Identify which cell holds the provided text, then report its [x, y] central coordinate. 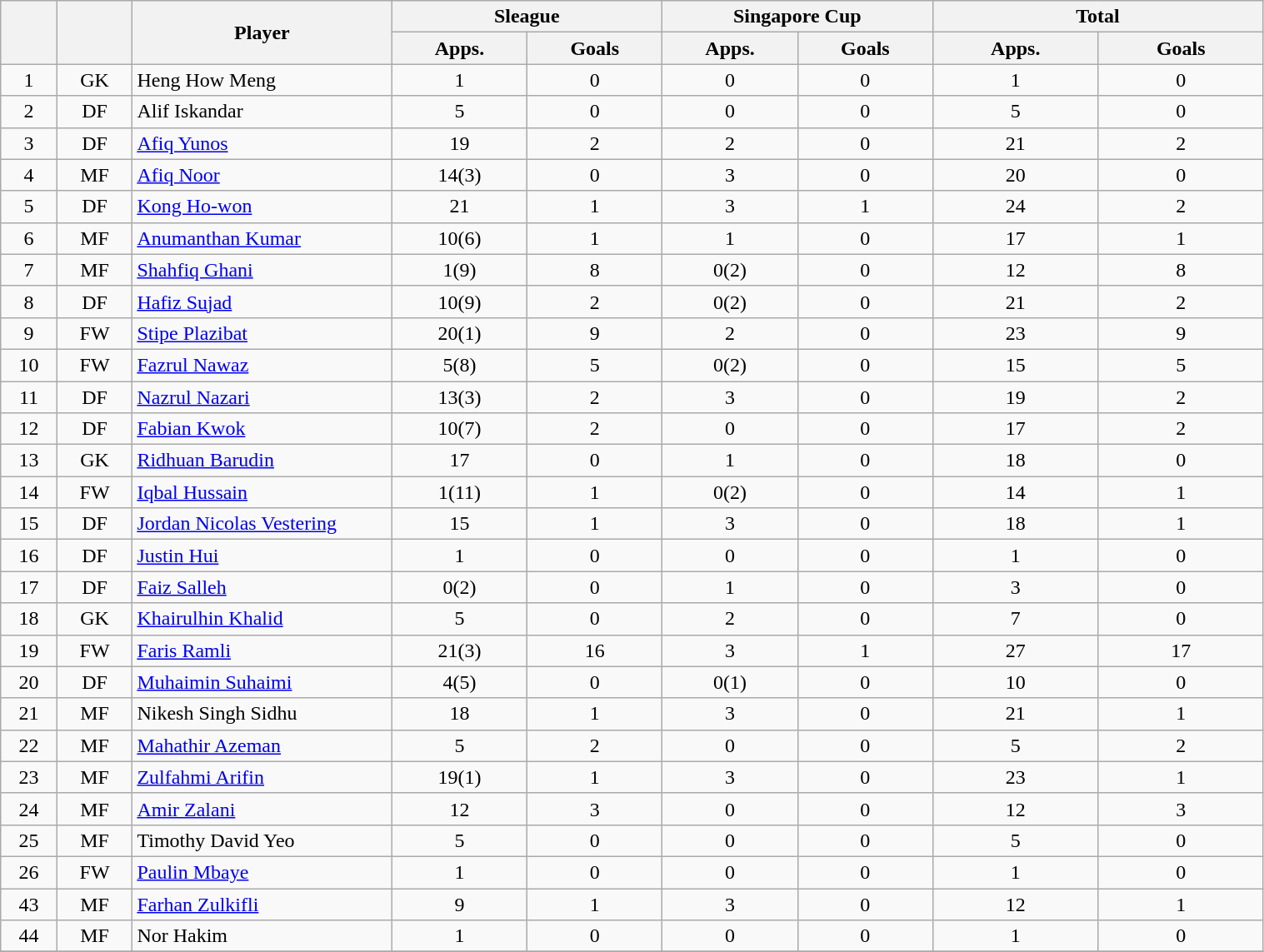
Singapore Cup [798, 17]
Sleague [527, 17]
Zulfahmi Arifin [262, 777]
Nazrul Nazari [262, 397]
Total [1098, 17]
Nor Hakim [262, 936]
Faris Ramli [262, 650]
13 [29, 461]
Afiq Yunos [262, 143]
Amir Zalani [262, 809]
10(6) [460, 238]
4 [29, 175]
Faiz Salleh [262, 587]
Nikesh Singh Sidhu [262, 714]
Fazrul Nawaz [262, 365]
Shahfiq Ghani [262, 270]
44 [29, 936]
0(1) [730, 682]
13(3) [460, 397]
5(8) [460, 365]
Anumanthan Kumar [262, 238]
43 [29, 904]
1(9) [460, 270]
Heng How Meng [262, 80]
20(1) [460, 333]
Stipe Plazibat [262, 333]
Khairulhin Khalid [262, 619]
25 [29, 840]
Hafiz Sujad [262, 302]
Justin Hui [262, 556]
Kong Ho-won [262, 207]
10(9) [460, 302]
11 [29, 397]
4(5) [460, 682]
10(7) [460, 429]
26 [29, 872]
Iqbal Hussain [262, 492]
Player [262, 32]
21(3) [460, 650]
27 [1015, 650]
Mahathir Azeman [262, 745]
14(3) [460, 175]
Alif Iskandar [262, 112]
Paulin Mbaye [262, 872]
6 [29, 238]
Timothy David Yeo [262, 840]
1(11) [460, 492]
19(1) [460, 777]
Jordan Nicolas Vestering [262, 524]
Farhan Zulkifli [262, 904]
Afiq Noor [262, 175]
22 [29, 745]
Fabian Kwok [262, 429]
Muhaimin Suhaimi [262, 682]
Ridhuan Barudin [262, 461]
